Return the (X, Y) coordinate for the center point of the cell that contains the specified text.  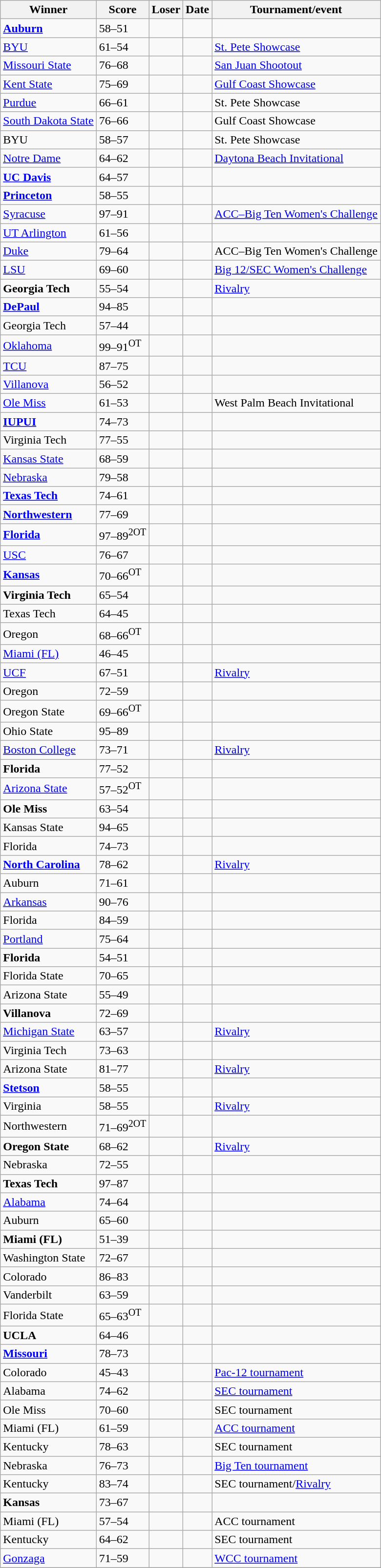
Duke (48, 251)
Notre Dame (48, 158)
North Carolina (48, 865)
56–52 (123, 384)
97–87 (123, 1183)
74–62 (123, 1391)
Big Ten tournament (296, 1466)
99–91OT (123, 346)
94–85 (123, 307)
West Palm Beach Invitational (296, 403)
64–45 (123, 613)
55–49 (123, 995)
Virginia (48, 1106)
Date (197, 10)
61–59 (123, 1428)
DePaul (48, 307)
95–89 (123, 732)
79–58 (123, 477)
55–54 (123, 288)
Ohio State (48, 732)
65–60 (123, 1221)
58–51 (123, 28)
64–57 (123, 177)
94–65 (123, 827)
Winner (48, 10)
57–44 (123, 326)
TCU (48, 366)
SEC tournament/Rivalry (296, 1484)
75–64 (123, 939)
69–66OT (123, 712)
UCF (48, 672)
USC (48, 555)
70–65 (123, 976)
Loser (166, 10)
74–61 (123, 496)
72–67 (123, 1258)
IUPUI (48, 422)
57–52OT (123, 789)
Princeton (48, 195)
84–59 (123, 920)
97–91 (123, 214)
76–73 (123, 1466)
72–55 (123, 1165)
58–57 (123, 140)
Big 12/SEC Women's Challenge (296, 270)
Washington State (48, 1258)
81–77 (123, 1069)
Oklahoma (48, 346)
87–75 (123, 366)
73–63 (123, 1050)
68–66OT (123, 633)
79–64 (123, 251)
68–62 (123, 1146)
78–63 (123, 1446)
Tournament/event (296, 10)
Pac-12 tournament (296, 1372)
45–43 (123, 1372)
71–61 (123, 883)
75–69 (123, 84)
Purdue (48, 102)
61–54 (123, 47)
76–67 (123, 555)
76–68 (123, 65)
68–59 (123, 459)
South Dakota State (48, 121)
61–53 (123, 403)
77–55 (123, 440)
78–73 (123, 1354)
LSU (48, 270)
Michigan State (48, 1032)
UT Arlington (48, 233)
Portland (48, 939)
UC Davis (48, 177)
57–54 (123, 1521)
74–64 (123, 1202)
Gonzaga (48, 1558)
51–39 (123, 1239)
64–46 (123, 1335)
76–66 (123, 121)
77–52 (123, 769)
65–54 (123, 595)
Missouri State (48, 65)
73–67 (123, 1503)
70–66OT (123, 575)
63–59 (123, 1295)
77–69 (123, 514)
54–51 (123, 957)
Missouri (48, 1354)
71–692OT (123, 1126)
Score (123, 10)
Kent State (48, 84)
72–69 (123, 1013)
69–60 (123, 270)
65–63OT (123, 1316)
73–71 (123, 750)
Stetson (48, 1087)
UCLA (48, 1335)
Syracuse (48, 214)
71–59 (123, 1558)
66–61 (123, 102)
78–62 (123, 865)
86–83 (123, 1276)
WCC tournament (296, 1558)
67–51 (123, 672)
90–76 (123, 902)
63–57 (123, 1032)
61–56 (123, 233)
San Juan Shootout (296, 65)
Boston College (48, 750)
46–45 (123, 654)
70–60 (123, 1409)
Arkansas (48, 902)
Daytona Beach Invitational (296, 158)
97–892OT (123, 535)
83–74 (123, 1484)
72–59 (123, 691)
Vanderbilt (48, 1295)
63–54 (123, 809)
